Locate the cell with the specified text and output its (X, Y) center coordinate. 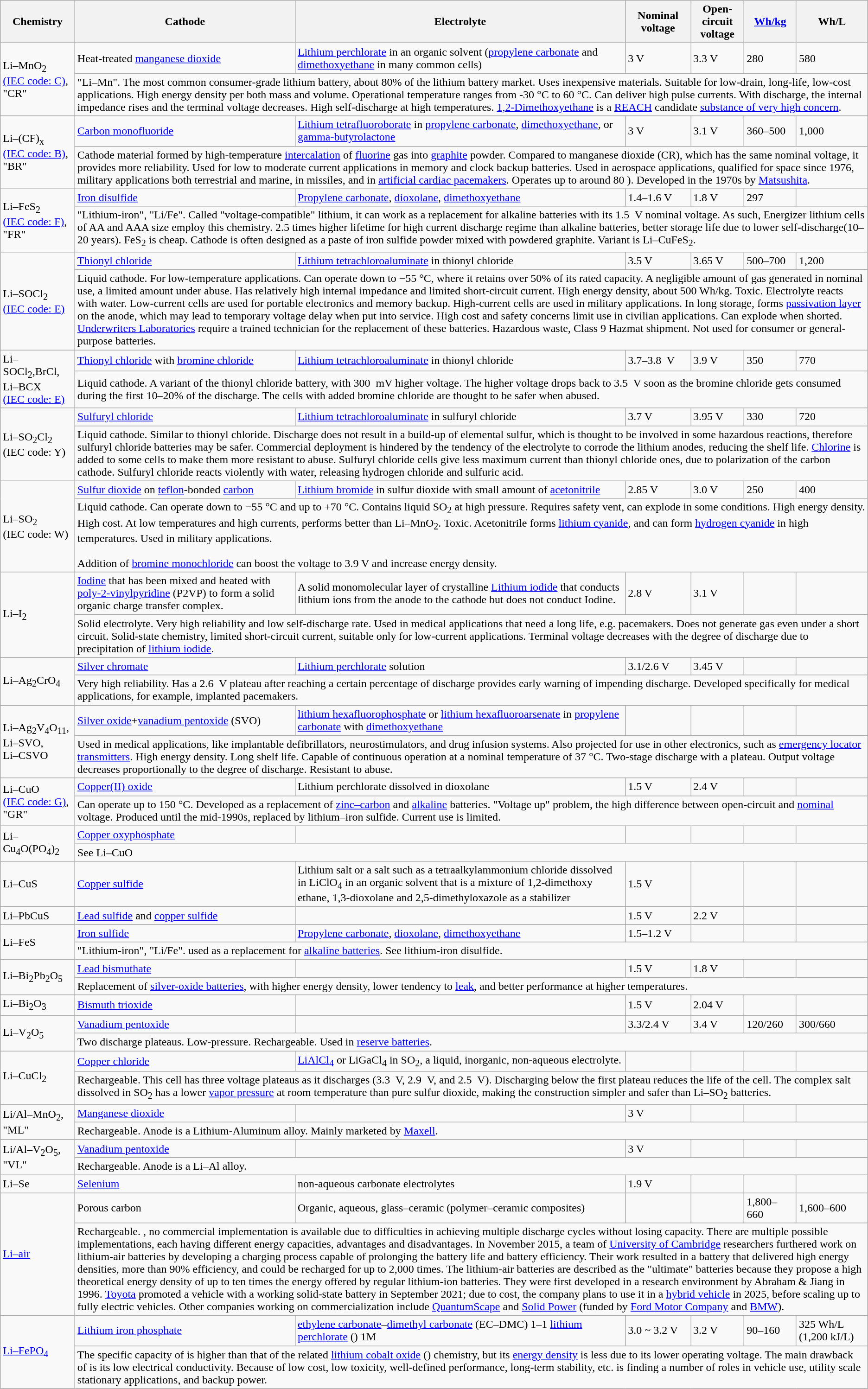
Li/Al–V2O5, "VL" (38, 1157)
Li–SO2Cl2(IEC code: Y) (38, 444)
Lithium perchlorate in an organic solvent (propylene carbonate and dimethoxyethane in many common cells) (460, 58)
3.95 V (718, 417)
Bismuth trioxide (185, 1005)
Li–Se (38, 1184)
Lithium perchlorate dissolved in dioxolane (460, 787)
Li–CuCl2 (38, 1077)
2.85 V (658, 490)
Wh/kg (771, 22)
Li–PbCuS (38, 916)
1,200 (832, 261)
Li–air (38, 1254)
A solid monomolecular layer of crystalline Lithium iodide that conducts lithium ions from the anode to the cathode but does not conduct Iodine. (460, 593)
3.5 V (658, 261)
Thionyl chloride (185, 261)
Lithium tetrachloroaluminate in sulfuryl chloride (460, 417)
Open-circuitvoltage (718, 22)
580 (832, 58)
Copper chloride (185, 1061)
"Lithium-iron", "Li/Fe". used as a replacement for alkaline batteries. See lithium-iron disulfide. (471, 951)
3.0 V (718, 490)
350 (771, 361)
Lead bismuthate (185, 968)
300/660 (832, 1024)
See Li–CuO (471, 852)
1.9 V (658, 1184)
Cathode (185, 22)
Two discharge plateaus. Low-pressure. Rechargeable. Used in reserve batteries. (471, 1042)
90–160 (771, 1331)
Lithium tetrafluoroborate in propylene carbonate, dimethoxyethane, or gamma-butyrolactone (460, 131)
2.4 V (718, 787)
Silver chromate (185, 666)
Li–SOCl2(IEC code: E) (38, 300)
LiAlCl4 or LiGaCl4 in SO2, a liquid, inorganic, non-aqueous electrolyte. (460, 1061)
Chemistry (38, 22)
Li–Ag2V4O11,Li–SVO,Li–CSVO (38, 742)
Iron sulfide (185, 933)
Manganese dioxide (185, 1113)
lithium hexafluorophosphate or lithium hexafluoroarsenate in propylene carbonate with dimethoxyethane (460, 720)
Carbon monofluoride (185, 131)
120/260 (771, 1024)
Copper sulfide (185, 884)
Li–SOCl2,BrCl, Li–BCX(IEC code: E) (38, 379)
Nominalvoltage (658, 22)
Heat-treated manganese dioxide (185, 58)
Iodine that has been mixed and heated with poly-2-vinylpyridine (P2VP) to form a solid organic charge transfer complex. (185, 593)
3.7 V (658, 417)
Iron disulfide (185, 198)
2.2 V (718, 916)
2.8 V (658, 593)
Electrolyte (460, 22)
Li–FeS (38, 942)
Li–CuS (38, 884)
3.45 V (718, 666)
non-aqueous carbonate electrolytes (460, 1184)
Copper(II) oxide (185, 787)
1.5–1.2 V (658, 933)
Thionyl chloride with bromine chloride (185, 361)
Li–I2 (38, 615)
3.7–3.8 V (658, 361)
Lithium iron phosphate (185, 1331)
250 (771, 490)
500–700 (771, 261)
400 (832, 490)
Wh/L (832, 22)
3.3/2.4 V (658, 1024)
3.3 V (718, 58)
1,800–660 (771, 1207)
Li–(CF)x(IEC code: B),"BR" (38, 152)
325 Wh/L(1,200 kJ/L) (832, 1331)
3.1/2.6 V (658, 666)
Replacement of silver-oxide batteries, with higher energy density, lower tendency to leak, and better performance at higher temperatures. (471, 986)
ethylene carbonate–dimethyl carbonate (EC–DMC) 1–1 lithium perchlorate () 1M (460, 1331)
280 (771, 58)
3.65 V (718, 261)
Li–FeS2(IEC code: F),"FR" (38, 220)
Li–SO2(IEC code: W) (38, 527)
Sulfur dioxide on teflon-bonded carbon (185, 490)
Sulfuryl chloride (185, 417)
Organic, aqueous, glass–ceramic (polymer–ceramic composites) (460, 1207)
3.4 V (718, 1024)
Li–FePO4 (38, 1352)
3.9 V (718, 361)
Rechargeable. Anode is a Lithium-Aluminum alloy. Mainly marketed by Maxell. (471, 1131)
360–500 (771, 131)
Lithium bromide in sulfur dioxide with small amount of acetonitrile (460, 490)
Lead sulfide and copper sulfide (185, 916)
Rechargeable. Anode is a Li–Al alloy. (471, 1166)
2.04 V (718, 1005)
3.0 ~ 3.2 V (658, 1331)
1,000 (832, 131)
Li–Bi2O3 (38, 1005)
1,600–600 (832, 1207)
330 (771, 417)
Selenium (185, 1184)
Li–V2O5 (38, 1033)
297 (771, 198)
Li–MnO2(IEC code: C),"CR" (38, 80)
720 (832, 417)
770 (832, 361)
Silver oxide+vanadium pentoxide (SVO) (185, 720)
Li–Ag2CrO4 (38, 682)
Porous carbon (185, 1207)
Lithium perchlorate solution (460, 666)
Copper oxyphosphate (185, 835)
Li–CuO(IEC code: G),"GR" (38, 802)
Li–Cu4O(PO4)2 (38, 843)
Li–Bi2Pb2O5 (38, 977)
3.2 V (718, 1331)
Li/Al–MnO2, "ML" (38, 1122)
1.4–1.6 V (658, 198)
